Scan for the cell matching the given text and deliver its [X, Y] coordinate at center. 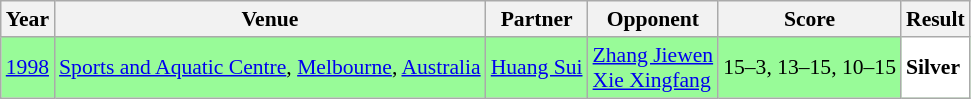
Score [810, 19]
Zhang Jiewen Xie Xingfang [654, 68]
Opponent [654, 19]
15–3, 13–15, 10–15 [810, 68]
Silver [936, 68]
Huang Sui [537, 68]
Venue [270, 19]
Result [936, 19]
Partner [537, 19]
1998 [28, 68]
Sports and Aquatic Centre, Melbourne, Australia [270, 68]
Year [28, 19]
